Provide the [x, y] coordinate of the cell's center where the given text is located.  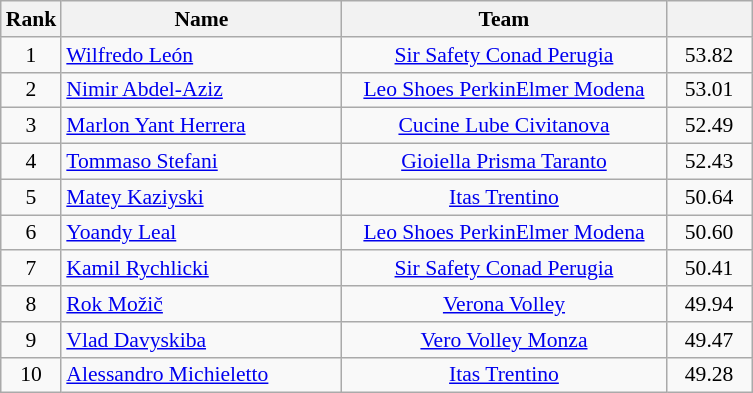
49.94 [710, 304]
Marlon Yant Herrera [201, 126]
Vero Volley Monza [504, 340]
Verona Volley [504, 304]
Kamil Rychlicki [201, 269]
Rok Možič [201, 304]
2 [32, 90]
Tommaso Stefani [201, 162]
49.47 [710, 340]
1 [32, 55]
53.82 [710, 55]
6 [32, 233]
50.41 [710, 269]
9 [32, 340]
Matey Kaziyski [201, 197]
Gioiella Prisma Taranto [504, 162]
Team [504, 19]
5 [32, 197]
Cucine Lube Civitanova [504, 126]
Vlad Davyskiba [201, 340]
3 [32, 126]
Alessandro Michieletto [201, 375]
52.49 [710, 126]
Wilfredo León [201, 55]
53.01 [710, 90]
7 [32, 269]
Name [201, 19]
50.60 [710, 233]
49.28 [710, 375]
4 [32, 162]
Yoandy Leal [201, 233]
52.43 [710, 162]
Rank [32, 19]
50.64 [710, 197]
8 [32, 304]
Nimir Abdel-Aziz [201, 90]
10 [32, 375]
